Return [X, Y] of the center of cell containing provided text 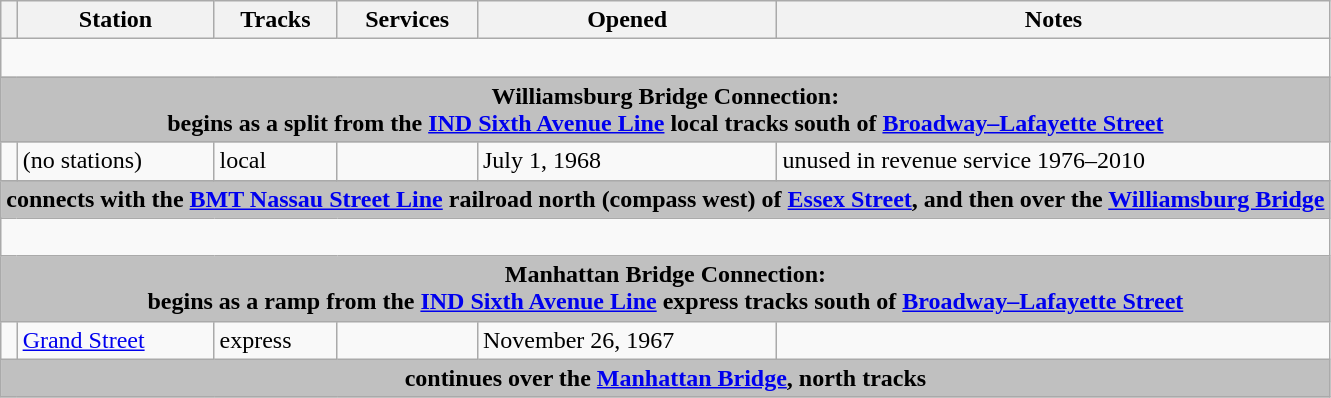
Manhattan Bridge Connection:begins as a ramp from the IND Sixth Avenue Line express tracks south of Broadway–Lafayette Street [666, 288]
continues over the Manhattan Bridge, north tracks [666, 378]
November 26, 1967 [626, 340]
unused in revenue service 1976–2010 [1054, 161]
Services [408, 20]
connects with the BMT Nassau Street Line railroad north (compass west) of Essex Street, and then over the Williamsburg Bridge [666, 199]
local [276, 161]
Notes [1054, 20]
(no stations) [116, 161]
July 1, 1968 [626, 161]
Grand Street [116, 340]
Williamsburg Bridge Connection:begins as a split from the IND Sixth Avenue Line local tracks south of Broadway–Lafayette Street [666, 110]
Station [116, 20]
Opened [626, 20]
Tracks [276, 20]
express [276, 340]
